Return the [X, Y] coordinate for the center point of the cell that contains the specified text.  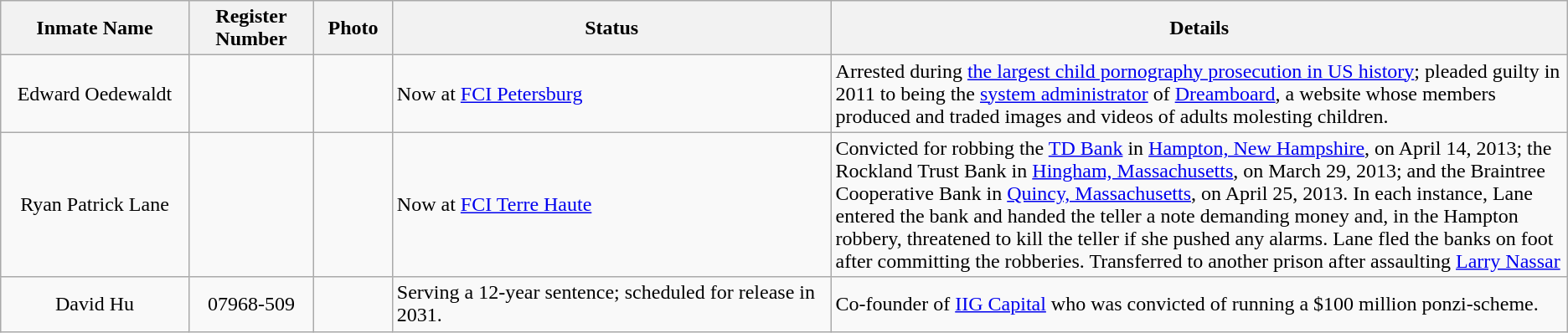
Now at FCI Terre Haute [611, 204]
Status [611, 28]
Serving a 12-year sentence; scheduled for release in 2031. [611, 305]
Now at FCI Petersburg [611, 94]
Co-founder of IIG Capital who was convicted of running a $100 million ponzi-scheme. [1199, 305]
Ryan Patrick Lane [95, 204]
07968-509 [251, 305]
Photo [353, 28]
Inmate Name [95, 28]
Edward Oedewaldt [95, 94]
Details [1199, 28]
David Hu [95, 305]
Register Number [251, 28]
